From the cell containing the given text, extract its center point as (x, y) coordinate. 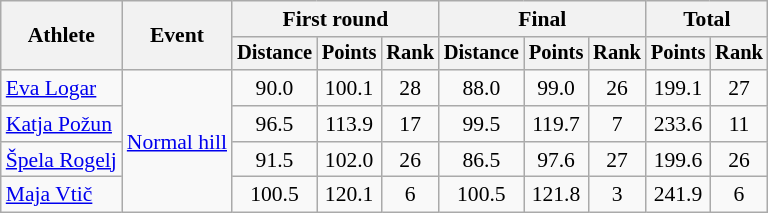
28 (410, 88)
91.5 (274, 160)
First round (336, 19)
120.1 (349, 195)
Katja Požun (62, 124)
3 (617, 195)
86.5 (482, 160)
Eva Logar (62, 88)
102.0 (349, 160)
Final (542, 19)
119.7 (556, 124)
199.1 (678, 88)
96.5 (274, 124)
90.0 (274, 88)
199.6 (678, 160)
121.8 (556, 195)
88.0 (482, 88)
233.6 (678, 124)
100.1 (349, 88)
Maja Vtič (62, 195)
Špela Rogelj (62, 160)
11 (739, 124)
241.9 (678, 195)
Total (707, 19)
7 (617, 124)
Normal hill (177, 141)
113.9 (349, 124)
97.6 (556, 160)
99.5 (482, 124)
Event (177, 36)
17 (410, 124)
99.0 (556, 88)
Athlete (62, 36)
